Scan for the cell matching the given text and deliver its (x, y) coordinate at center. 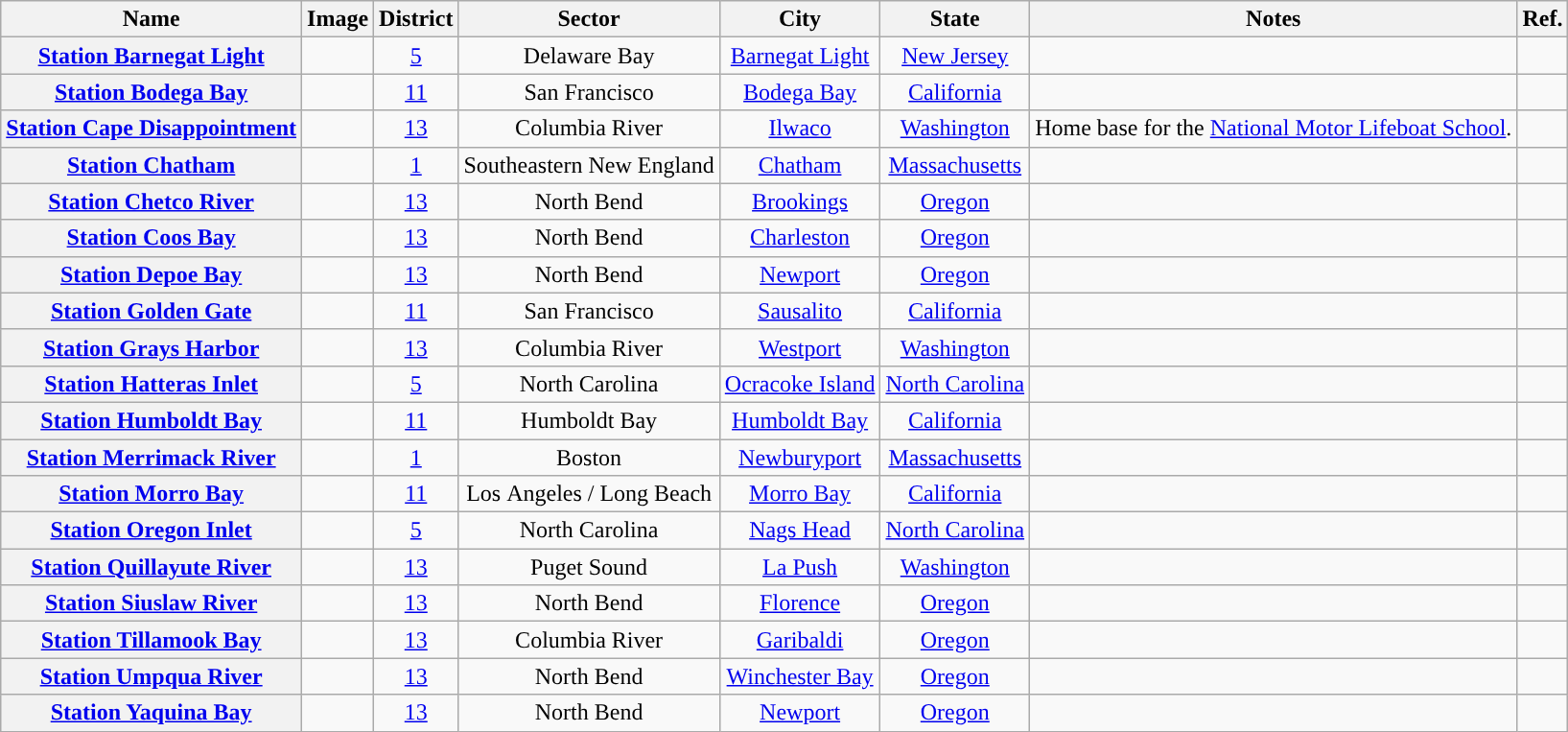
Station Cape Disappointment (152, 129)
Notes (1274, 19)
Southeastern New England (589, 165)
Station Tillamook Bay (152, 640)
Station Grays Harbor (152, 347)
Ocracoke Island (800, 384)
Station Chetco River (152, 201)
Garibaldi (800, 640)
Station Oregon Inlet (152, 531)
Station Depoe Bay (152, 274)
Station Golden Gate (152, 311)
Station Quillayute River (152, 567)
District (416, 19)
Barnegat Light (800, 56)
New Jersey (955, 56)
Sausalito (800, 311)
Los Angeles / Long Beach (589, 494)
Station Hatteras Inlet (152, 384)
Station Yaquina Bay (152, 713)
Station Bodega Bay (152, 92)
Station Siuslaw River (152, 603)
City (800, 19)
Station Barnegat Light (152, 56)
Bodega Bay (800, 92)
Station Merrimack River (152, 458)
Winchester Bay (800, 676)
Brookings (800, 201)
Chatham (800, 165)
Newburyport (800, 458)
Home base for the National Motor Lifeboat School. (1274, 129)
Ilwaco (800, 129)
Sector (589, 19)
Station Umpqua River (152, 676)
Westport (800, 347)
La Push (800, 567)
Nags Head (800, 531)
Boston (589, 458)
Name (152, 19)
Station Morro Bay (152, 494)
Image (338, 19)
State (955, 19)
Charleston (800, 238)
Florence (800, 603)
Station Chatham (152, 165)
Puget Sound (589, 567)
Station Humboldt Bay (152, 420)
Ref. (1542, 19)
Station Coos Bay (152, 238)
Delaware Bay (589, 56)
Morro Bay (800, 494)
